Provide the [x, y] coordinate of the cell's center where the given text is located.  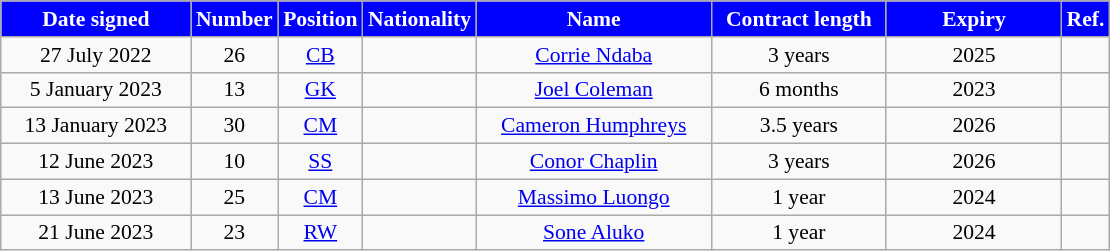
10 [234, 162]
2023 [974, 90]
13 [234, 90]
Expiry [974, 19]
Joel Coleman [594, 90]
5 January 2023 [96, 90]
Cameron Humphreys [594, 126]
Number [234, 19]
Massimo Luongo [594, 197]
21 June 2023 [96, 233]
SS [320, 162]
Conor Chaplin [594, 162]
23 [234, 233]
3.5 years [798, 126]
30 [234, 126]
Nationality [420, 19]
Sone Aluko [594, 233]
Contract length [798, 19]
13 January 2023 [96, 126]
Name [594, 19]
27 July 2022 [96, 55]
GK [320, 90]
Corrie Ndaba [594, 55]
12 June 2023 [96, 162]
6 months [798, 90]
2025 [974, 55]
Position [320, 19]
CB [320, 55]
Date signed [96, 19]
Ref. [1086, 19]
13 June 2023 [96, 197]
26 [234, 55]
RW [320, 233]
25 [234, 197]
